Return the [x, y] coordinate for the center point of the cell that contains the specified text.  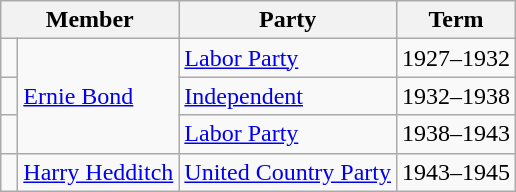
Harry Hedditch [98, 172]
1943–1945 [456, 172]
1938–1943 [456, 134]
Term [456, 20]
1927–1932 [456, 58]
Party [288, 20]
1932–1938 [456, 96]
Independent [288, 96]
Ernie Bond [98, 96]
Member [90, 20]
United Country Party [288, 172]
